From the cell containing the given text, extract its center point as (X, Y) coordinate. 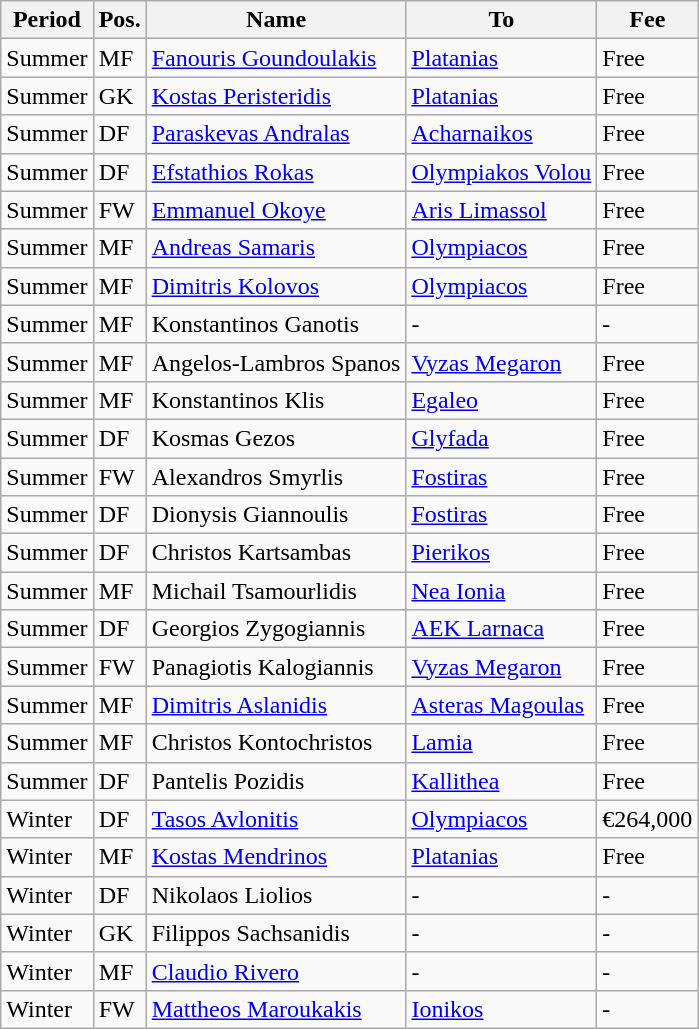
Fanouris Goundoulakis (276, 58)
Konstantinos Klis (276, 400)
Pierikos (502, 553)
Nea Ionia (502, 591)
Paraskevas Andralas (276, 134)
Kostas Mendrinos (276, 857)
Filippos Sachsanidis (276, 933)
Panagiotis Kalogiannis (276, 667)
Period (47, 20)
Dionysis Giannoulis (276, 515)
€264,000 (648, 819)
Alexandros Smyrlis (276, 477)
Christos Kontochristos (276, 743)
Christos Kartsambas (276, 553)
Emmanuel Okoye (276, 210)
Lamia (502, 743)
Glyfada (502, 438)
Michail Tsamourlidis (276, 591)
Kostas Peristeridis (276, 96)
Dimitris Kolovos (276, 286)
Pos. (120, 20)
Kallithea (502, 781)
Ionikos (502, 1009)
Acharnaikos (502, 134)
Konstantinos Ganotis (276, 324)
Efstathios Rokas (276, 172)
Georgios Zygogiannis (276, 629)
Mattheos Maroukakis (276, 1009)
Olympiakos Volou (502, 172)
Pantelis Pozidis (276, 781)
Angelos-Lambros Spanos (276, 362)
Dimitris Aslanidis (276, 705)
Fee (648, 20)
Kosmas Gezos (276, 438)
Name (276, 20)
Tasos Avlonitis (276, 819)
Claudio Rivero (276, 971)
Andreas Samaris (276, 248)
Asteras Magoulas (502, 705)
To (502, 20)
Nikolaos Liolios (276, 895)
Aris Limassol (502, 210)
AEK Larnaca (502, 629)
Egaleo (502, 400)
